Provide the (X, Y) coordinate of the cell's center where the given text is located.  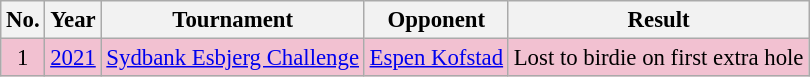
Year (73, 20)
Lost to birdie on first extra hole (658, 58)
No. (23, 20)
Sydbank Esbjerg Challenge (232, 58)
1 (23, 58)
Opponent (436, 20)
Result (658, 20)
2021 (73, 58)
Tournament (232, 20)
Espen Kofstad (436, 58)
